Return [X, Y] of the center of cell containing provided text 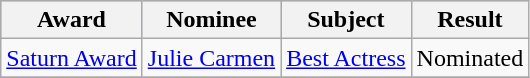
Saturn Award [72, 58]
Subject [346, 20]
Award [72, 20]
Best Actress [346, 58]
Result [470, 20]
Julie Carmen [211, 58]
Nominee [211, 20]
Nominated [470, 58]
